From the cell containing the given text, extract its center point as (x, y) coordinate. 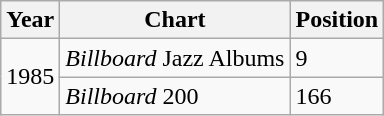
9 (337, 58)
Billboard Jazz Albums (175, 58)
Year (30, 20)
Position (337, 20)
Chart (175, 20)
1985 (30, 77)
Billboard 200 (175, 96)
166 (337, 96)
